Find where the given text appears and provide that cell's center as (X, Y) coordinate. 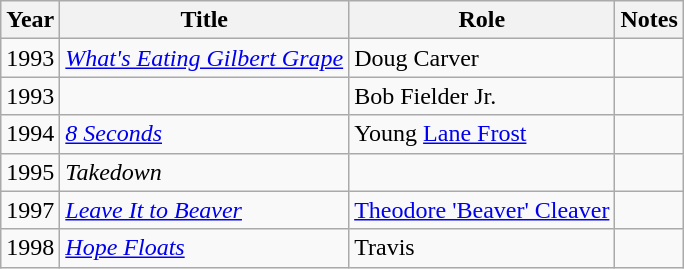
8 Seconds (204, 134)
Year (30, 20)
Young Lane Frost (482, 134)
What's Eating Gilbert Grape (204, 58)
Bob Fielder Jr. (482, 96)
Doug Carver (482, 58)
Theodore 'Beaver' Cleaver (482, 210)
1998 (30, 248)
Hope Floats (204, 248)
1995 (30, 172)
1997 (30, 210)
1994 (30, 134)
Travis (482, 248)
Leave It to Beaver (204, 210)
Notes (649, 20)
Takedown (204, 172)
Role (482, 20)
Title (204, 20)
